Identify which cell holds the provided text, then report its (x, y) central coordinate. 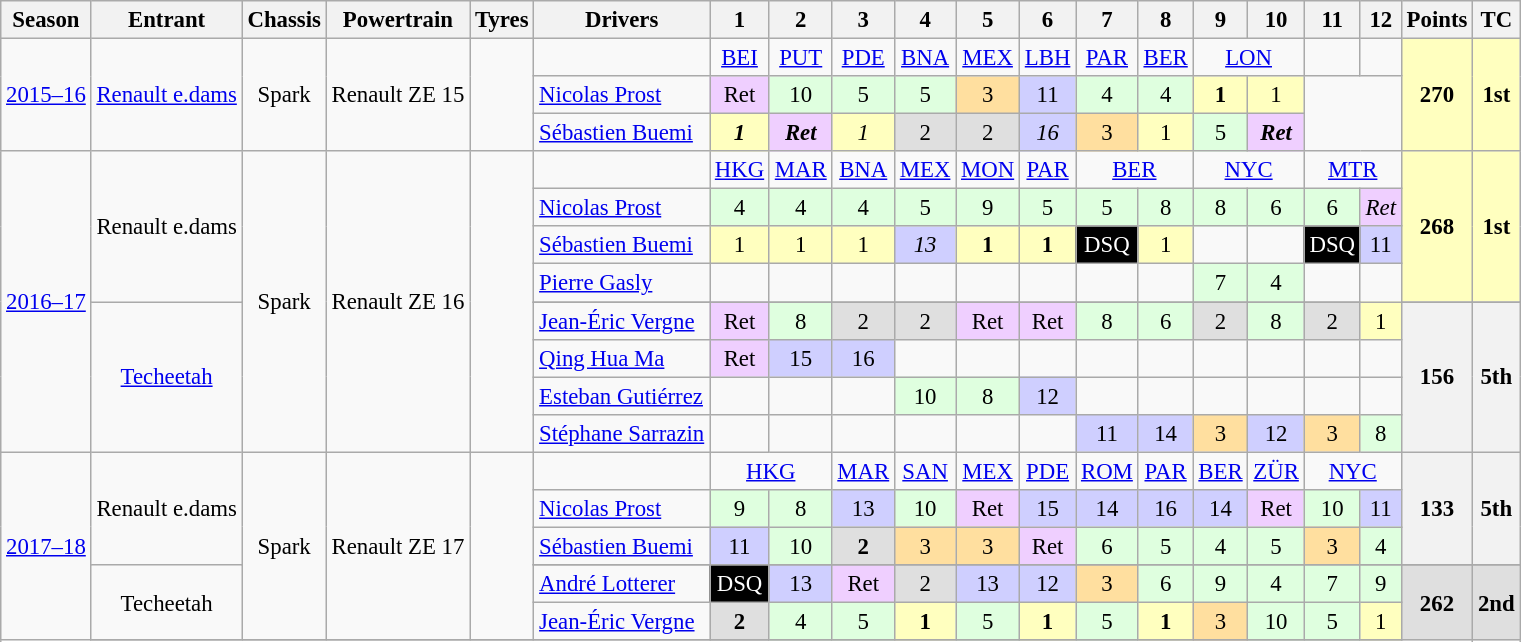
MTR (1352, 170)
Entrant (166, 20)
Stéphane Sarrazin (622, 433)
Renault ZE 17 (398, 546)
270 (1436, 96)
Esteban Gutiérrez (622, 396)
2016–17 (46, 302)
262 (1436, 602)
TC (1496, 20)
Renault ZE 15 (398, 96)
2015–16 (46, 96)
133 (1436, 508)
Pierre Gasly (622, 283)
LON (1248, 58)
Powertrain (398, 20)
PUT (800, 58)
Season (46, 20)
SAN (924, 471)
Chassis (284, 20)
Renault ZE 16 (398, 302)
ROM (1108, 471)
ZÜR (1276, 471)
André Lotterer (622, 584)
LBH (1047, 58)
Tyres (502, 20)
2017–18 (46, 546)
156 (1436, 377)
Points (1436, 20)
Qing Hua Ma (622, 358)
2nd (1496, 602)
BEI (740, 58)
268 (1436, 226)
MON (988, 170)
Drivers (622, 20)
